Identify which cell holds the provided text, then report its [X, Y] central coordinate. 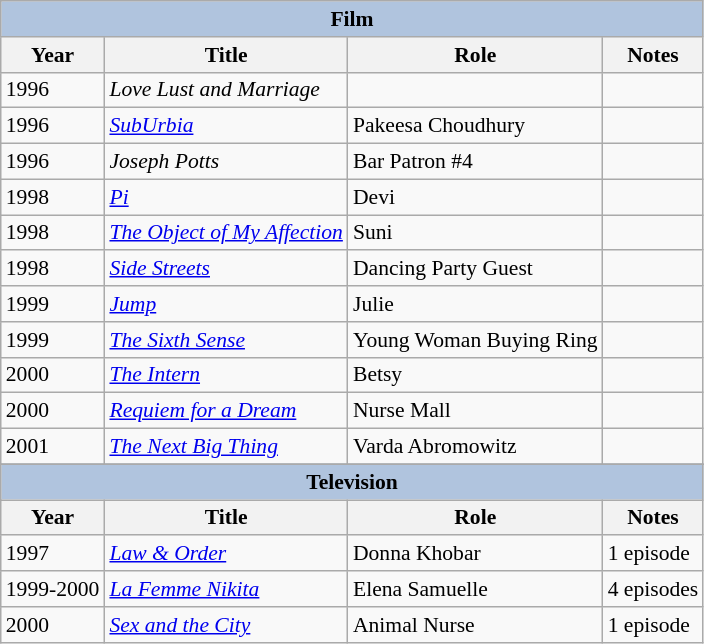
Requiem for a Dream [226, 411]
The Intern [226, 375]
Sex and the City [226, 625]
Jump [226, 304]
Donna Khobar [476, 554]
4 episodes [654, 589]
Animal Nurse [476, 625]
Pi [226, 197]
Nurse Mall [476, 411]
Julie [476, 304]
Varda Abromowitz [476, 447]
Love Lust and Marriage [226, 90]
Bar Patron #4 [476, 162]
La Femme Nikita [226, 589]
Law & Order [226, 554]
1999-2000 [53, 589]
Young Woman Buying Ring [476, 340]
Joseph Potts [226, 162]
The Next Big Thing [226, 447]
Pakeesa Choudhury [476, 126]
Side Streets [226, 269]
The Object of My Affection [226, 233]
Betsy [476, 375]
Suni [476, 233]
SubUrbia [226, 126]
Film [352, 19]
Devi [476, 197]
Television [352, 482]
1997 [53, 554]
Dancing Party Guest [476, 269]
Elena Samuelle [476, 589]
2001 [53, 447]
The Sixth Sense [226, 340]
